Extract the [X, Y] coordinate from the center of the cell holding the provided text.  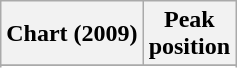
Chart (2009) [72, 34]
Peak position [189, 34]
